Search for the cell housing the specified text and yield its [X, Y] center coordinate. 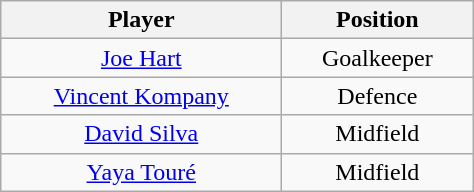
Joe Hart [142, 58]
Defence [378, 96]
David Silva [142, 134]
Vincent Kompany [142, 96]
Player [142, 20]
Goalkeeper [378, 58]
Position [378, 20]
Yaya Touré [142, 172]
